Capture the cell that displays the provided text and extract its (X, Y) central coordinate. 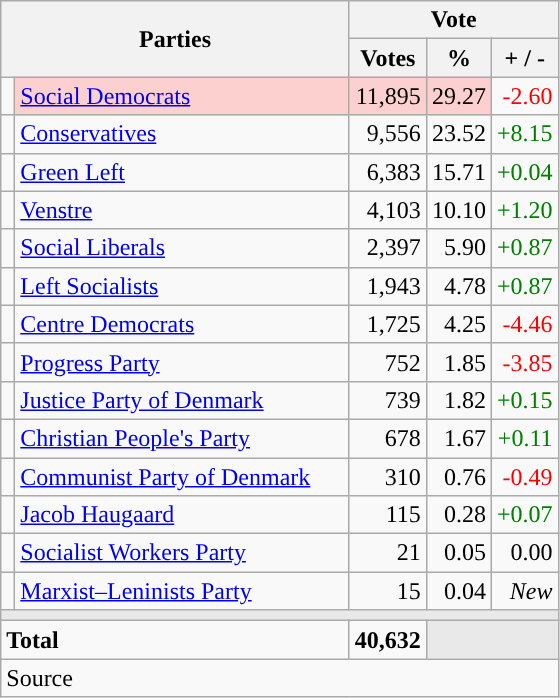
Conservatives (182, 134)
+0.07 (524, 515)
11,895 (388, 96)
6,383 (388, 172)
4.78 (458, 286)
Centre Democrats (182, 324)
23.52 (458, 134)
21 (388, 553)
29.27 (458, 96)
9,556 (388, 134)
-3.85 (524, 362)
-4.46 (524, 324)
0.05 (458, 553)
Left Socialists (182, 286)
Communist Party of Denmark (182, 477)
+8.15 (524, 134)
0.00 (524, 553)
+0.11 (524, 438)
678 (388, 438)
+0.15 (524, 400)
-2.60 (524, 96)
+0.04 (524, 172)
Socialist Workers Party (182, 553)
4.25 (458, 324)
310 (388, 477)
1.85 (458, 362)
0.28 (458, 515)
115 (388, 515)
739 (388, 400)
Jacob Haugaard (182, 515)
Green Left (182, 172)
0.04 (458, 591)
Marxist–Leninists Party (182, 591)
Vote (454, 20)
Venstre (182, 210)
Social Democrats (182, 96)
15 (388, 591)
1,725 (388, 324)
Votes (388, 58)
10.10 (458, 210)
1.67 (458, 438)
Christian People's Party (182, 438)
15.71 (458, 172)
Parties (176, 39)
Progress Party (182, 362)
% (458, 58)
-0.49 (524, 477)
1,943 (388, 286)
40,632 (388, 640)
752 (388, 362)
1.82 (458, 400)
Total (176, 640)
New (524, 591)
Justice Party of Denmark (182, 400)
+1.20 (524, 210)
4,103 (388, 210)
+ / - (524, 58)
2,397 (388, 248)
Social Liberals (182, 248)
0.76 (458, 477)
5.90 (458, 248)
Source (280, 678)
